Determine the [X, Y] coordinate at the center of the cell enclosing the given text.  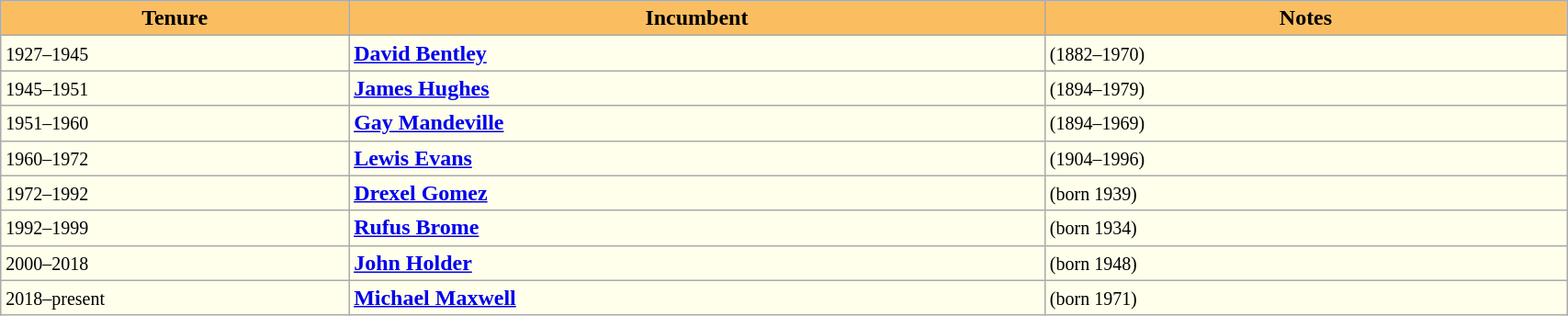
2018–present [175, 298]
James Hughes [697, 88]
(1894–1979) [1305, 88]
(born 1934) [1305, 228]
Lewis Evans [697, 158]
(1894–1969) [1305, 123]
Incumbent [697, 18]
(1904–1996) [1305, 158]
(born 1971) [1305, 298]
Rufus Brome [697, 228]
Gay Mandeville [697, 123]
Tenure [175, 18]
Drexel Gomez [697, 193]
Notes [1305, 18]
1927–1945 [175, 53]
John Holder [697, 263]
(born 1948) [1305, 263]
(born 1939) [1305, 193]
Michael Maxwell [697, 298]
(1882–1970) [1305, 53]
1945–1951 [175, 88]
1960–1972 [175, 158]
1972–1992 [175, 193]
1992–1999 [175, 228]
2000–2018 [175, 263]
David Bentley [697, 53]
1951–1960 [175, 123]
